For the text-containing cell, return its midpoint in (x, y) coordinate format. 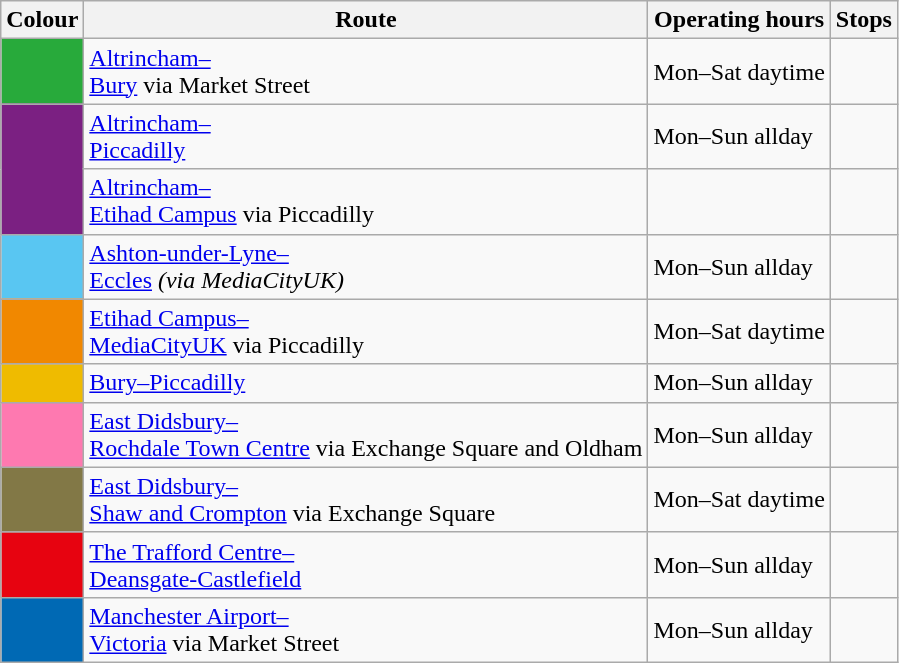
Stops (864, 20)
Bury–Piccadilly (366, 383)
Colour (42, 20)
The Trafford Centre–Deansgate-Castlefield (366, 564)
Altrincham–Piccadilly (366, 136)
Ashton-under-Lyne–Eccles (via MediaCityUK) (366, 266)
Operating hours (739, 20)
Altrincham–Bury via Market Street (366, 72)
East Didsbury–Rochdale Town Centre via Exchange Square and Oldham (366, 434)
Etihad Campus–MediaCityUK via Piccadilly (366, 332)
Altrincham–Etihad Campus via Piccadilly (366, 202)
East Didsbury–Shaw and Crompton via Exchange Square (366, 500)
Manchester Airport–Victoria via Market Street (366, 630)
Route (366, 20)
